For the text-containing cell, return its midpoint in [X, Y] coordinate format. 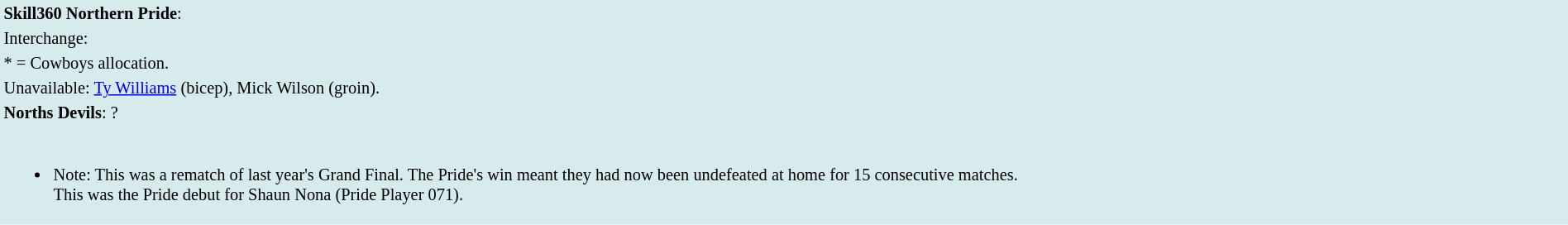
Interchange: [784, 38]
* = Cowboys allocation. [784, 63]
Unavailable: Ty Williams (bicep), Mick Wilson (groin). [784, 88]
Norths Devils: ? [784, 112]
Skill360 Northern Pride: [784, 13]
